Capture the cell that displays the provided text and extract its (X, Y) central coordinate. 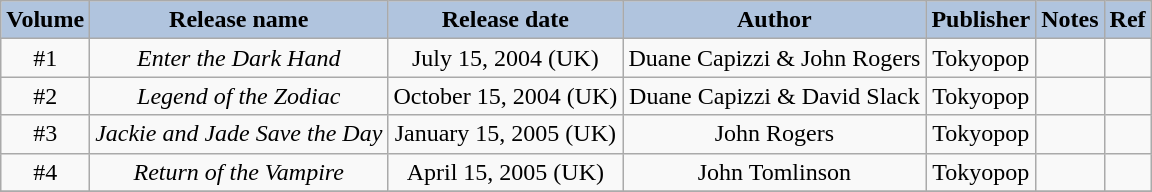
Enter the Dark Hand (239, 58)
Return of the Vampire (239, 172)
April 15, 2005 (UK) (506, 172)
Ref (1128, 20)
#3 (46, 134)
Duane Capizzi & John Rogers (774, 58)
Volume (46, 20)
#2 (46, 96)
Duane Capizzi & David Slack (774, 96)
Jackie and Jade Save the Day (239, 134)
John Rogers (774, 134)
Legend of the Zodiac (239, 96)
Notes (1070, 20)
#4 (46, 172)
Publisher (981, 20)
Author (774, 20)
Release name (239, 20)
July 15, 2004 (UK) (506, 58)
January 15, 2005 (UK) (506, 134)
#1 (46, 58)
October 15, 2004 (UK) (506, 96)
John Tomlinson (774, 172)
Release date (506, 20)
